Pinpoint the cell where the given text exists, returning its (X, Y) midpoint coordinate. 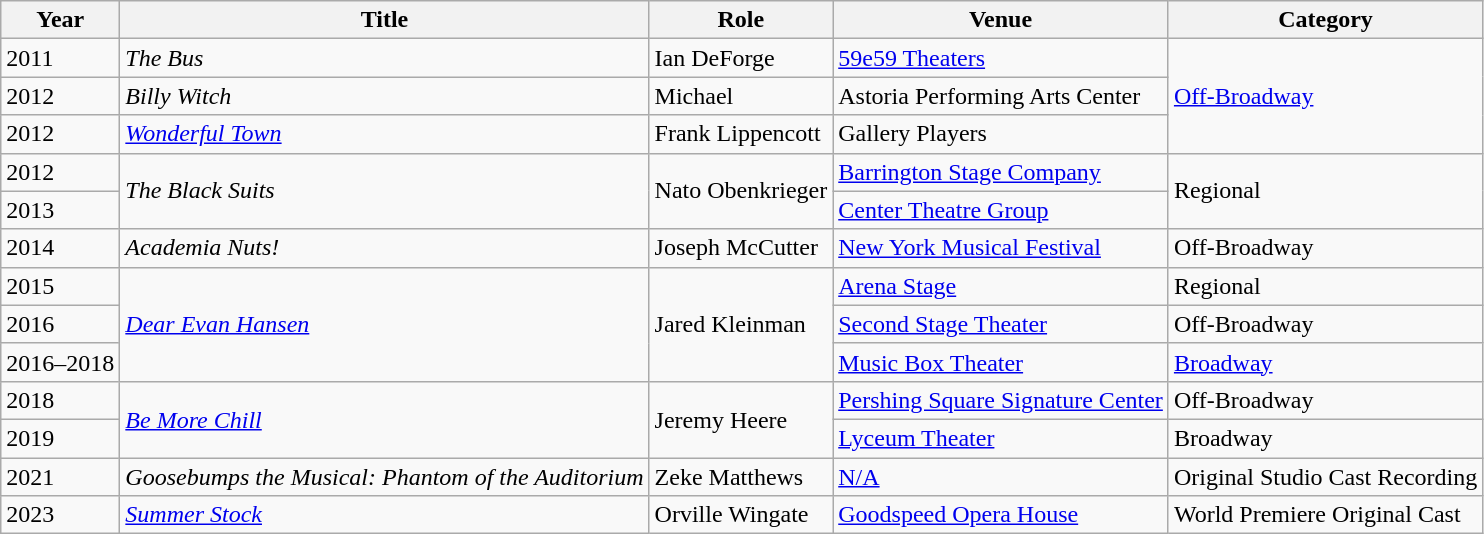
Barrington Stage Company (1001, 172)
Gallery Players (1001, 134)
Category (1325, 20)
2011 (60, 58)
Year (60, 20)
2019 (60, 438)
Arena Stage (1001, 286)
Michael (741, 96)
The Black Suits (384, 191)
The Bus (384, 58)
N/A (1001, 477)
2018 (60, 400)
Jared Kleinman (741, 324)
Role (741, 20)
Academia Nuts! (384, 248)
Be More Chill (384, 419)
Ian DeForge (741, 58)
Orville Wingate (741, 515)
Pershing Square Signature Center (1001, 400)
2016–2018 (60, 362)
New York Musical Festival (1001, 248)
Center Theatre Group (1001, 210)
Summer Stock (384, 515)
Billy Witch (384, 96)
Nato Obenkrieger (741, 191)
2015 (60, 286)
Goodspeed Opera House (1001, 515)
59e59 Theaters (1001, 58)
Lyceum Theater (1001, 438)
2021 (60, 477)
2023 (60, 515)
World Premiere Original Cast (1325, 515)
Frank Lippencott (741, 134)
Wonderful Town (384, 134)
2016 (60, 324)
Second Stage Theater (1001, 324)
Dear Evan Hansen (384, 324)
Music Box Theater (1001, 362)
Title (384, 20)
Original Studio Cast Recording (1325, 477)
2014 (60, 248)
Joseph McCutter (741, 248)
2013 (60, 210)
Astoria Performing Arts Center (1001, 96)
Jeremy Heere (741, 419)
Zeke Matthews (741, 477)
Goosebumps the Musical: Phantom of the Auditorium (384, 477)
Venue (1001, 20)
